From the cell containing the given text, extract its center point as [X, Y] coordinate. 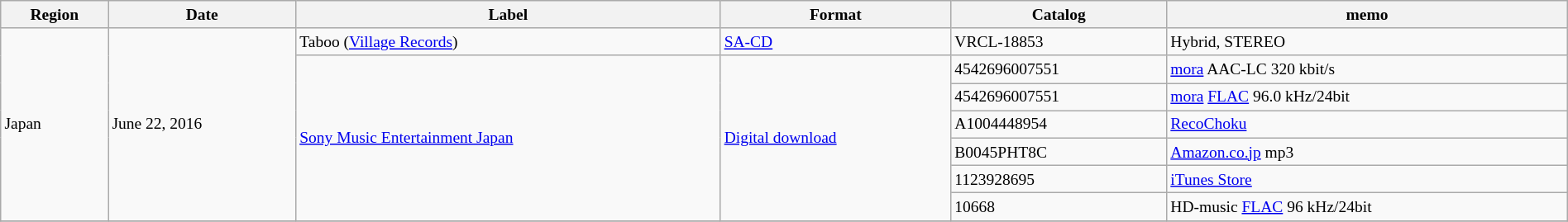
memo [1368, 15]
Amazon.co.jp mp3 [1368, 152]
Digital download [835, 138]
HD-music FLAC 96 kHz/24bit [1368, 206]
Date [202, 15]
mora FLAC 96.0 kHz/24bit [1368, 97]
Catalog [1059, 15]
1123928695 [1059, 178]
VRCL-18853 [1059, 41]
iTunes Store [1368, 178]
10668 [1059, 206]
Hybrid, STEREO [1368, 41]
mora AAC-LC 320 kbit/s [1368, 69]
A1004448954 [1059, 124]
SA-CD [835, 41]
Region [55, 15]
Japan [55, 124]
Label [508, 15]
June 22, 2016 [202, 124]
RecoChoku [1368, 124]
Format [835, 15]
Sony Music Entertainment Japan [508, 138]
B0045PHT8C [1059, 152]
Taboo (Village Records) [508, 41]
